Locate the cell with the specified text and output its [X, Y] center coordinate. 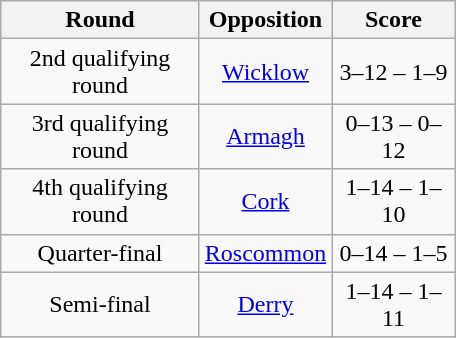
Armagh [265, 136]
2nd qualifying round [100, 72]
4th qualifying round [100, 202]
Score [394, 20]
1–14 – 1–10 [394, 202]
Quarter-final [100, 253]
3–12 – 1–9 [394, 72]
Cork [265, 202]
0–14 – 1–5 [394, 253]
0–13 – 0–12 [394, 136]
1–14 – 1–11 [394, 304]
Roscommon [265, 253]
3rd qualifying round [100, 136]
Semi-final [100, 304]
Wicklow [265, 72]
Derry [265, 304]
Opposition [265, 20]
Round [100, 20]
